Return the [X, Y] coordinate for the center point of the cell that contains the specified text.  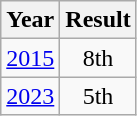
2015 [30, 58]
Year [30, 20]
Result [98, 20]
8th [98, 58]
2023 [30, 96]
5th [98, 96]
